Return (x, y) of the center of cell containing provided text 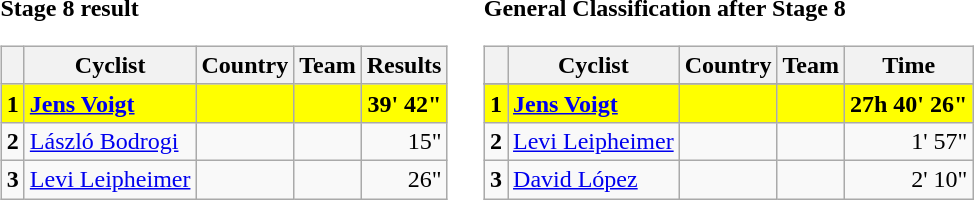
László Bodrogi (110, 141)
David López (594, 179)
1' 57" (908, 141)
27h 40' 26" (908, 103)
26" (404, 179)
Time (908, 65)
Results (404, 65)
39' 42" (404, 103)
2' 10" (908, 179)
15" (404, 141)
